Extract the [X, Y] coordinate from the center of the cell holding the provided text.  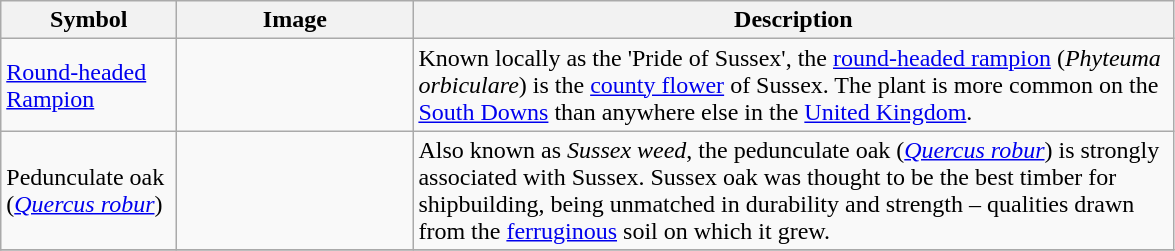
Pedunculate oak (Quercus robur) [89, 190]
Description [794, 20]
Round-headed Rampion [89, 85]
Symbol [89, 20]
Image [295, 20]
